Extract the (X, Y) coordinate from the center of the cell holding the provided text.  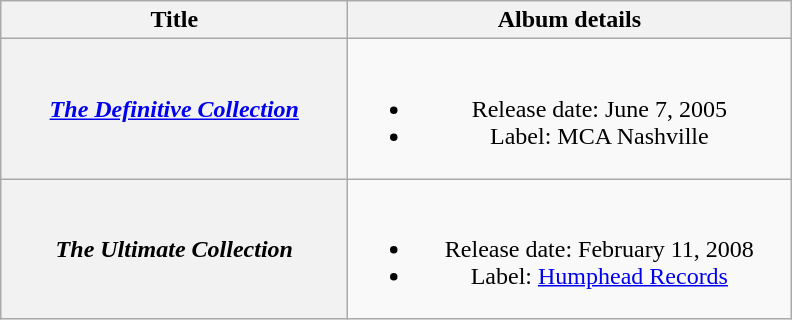
Release date: February 11, 2008Label: Humphead Records (570, 249)
Album details (570, 20)
Title (174, 20)
Release date: June 7, 2005Label: MCA Nashville (570, 109)
The Ultimate Collection (174, 249)
The Definitive Collection (174, 109)
